Locate the cell with the specified text and output its (X, Y) center coordinate. 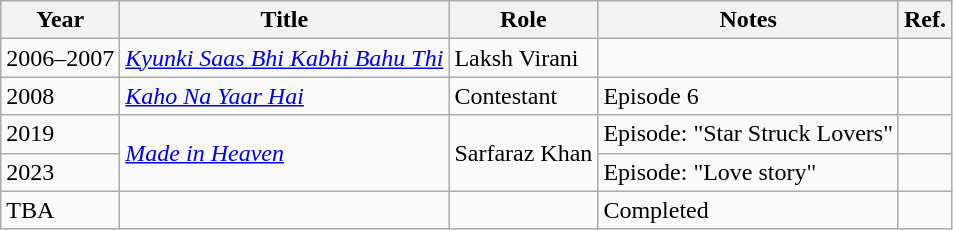
2006–2007 (60, 58)
Contestant (524, 96)
Laksh Virani (524, 58)
Sarfaraz Khan (524, 153)
Episode 6 (748, 96)
Kaho Na Yaar Hai (284, 96)
Kyunki Saas Bhi Kabhi Bahu Thi (284, 58)
Episode: "Love story" (748, 172)
Title (284, 20)
Completed (748, 210)
TBA (60, 210)
2008 (60, 96)
2019 (60, 134)
Ref. (924, 20)
2023 (60, 172)
Episode: "Star Struck Lovers" (748, 134)
Notes (748, 20)
Year (60, 20)
Role (524, 20)
Made in Heaven (284, 153)
